Determine the (X, Y) coordinate at the center of the cell enclosing the given text.  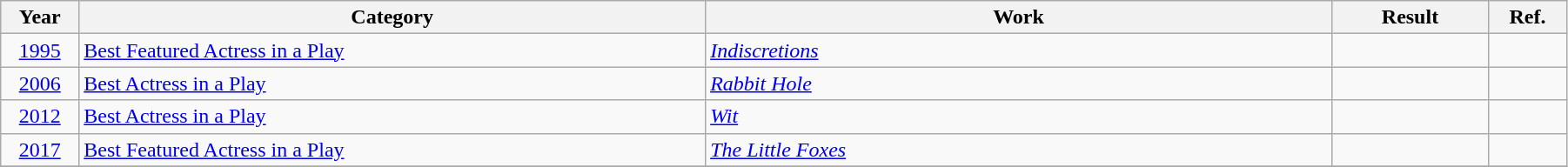
2017 (40, 150)
1995 (40, 50)
The Little Foxes (1019, 150)
Ref. (1527, 17)
Indiscretions (1019, 50)
Rabbit Hole (1019, 83)
Year (40, 17)
Category (392, 17)
Work (1019, 17)
Result (1410, 17)
Wit (1019, 117)
2012 (40, 117)
2006 (40, 83)
